Return (x, y) of the center of cell containing provided text 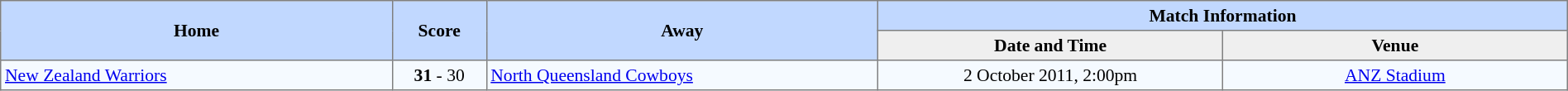
Match Information (1223, 16)
Away (682, 31)
Venue (1394, 45)
New Zealand Warriors (197, 75)
2 October 2011, 2:00pm (1050, 75)
Score (439, 31)
North Queensland Cowboys (682, 75)
Home (197, 31)
Date and Time (1050, 45)
31 - 30 (439, 75)
ANZ Stadium (1394, 75)
